For the text-containing cell, return its midpoint in (x, y) coordinate format. 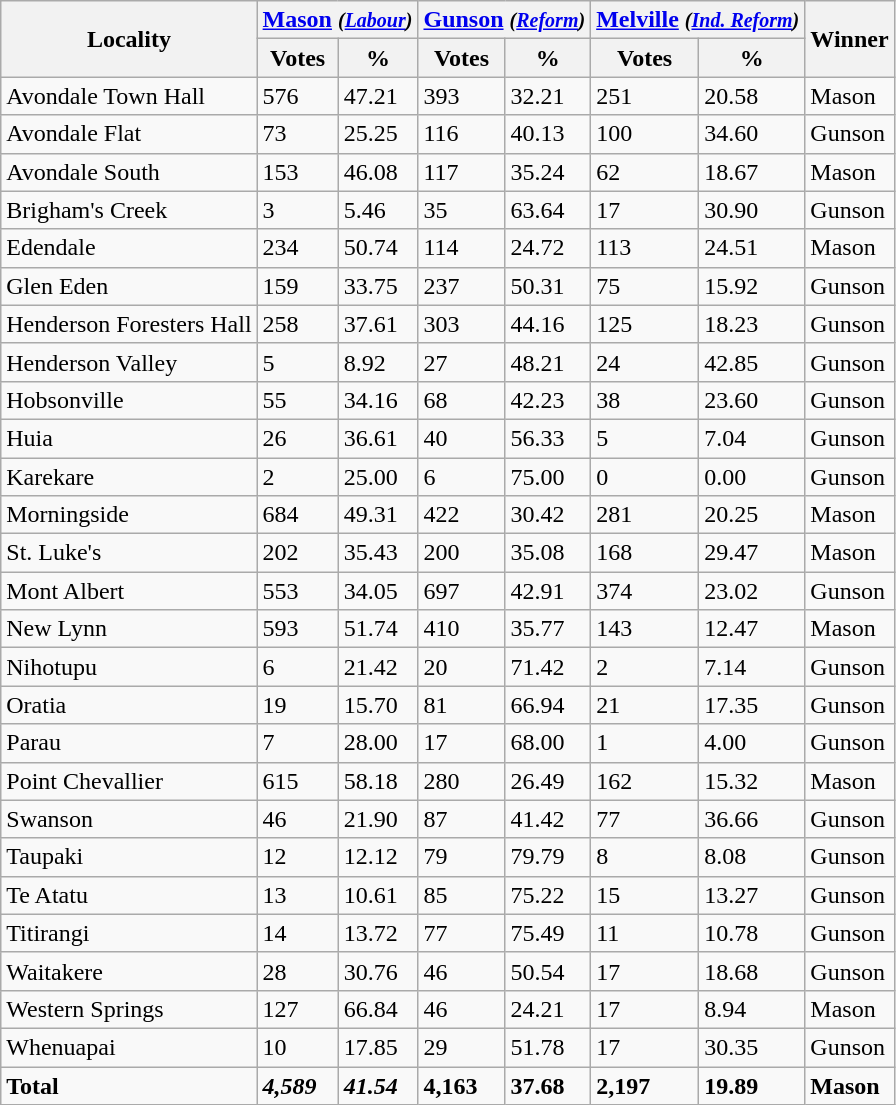
35.08 (548, 553)
Henderson Foresters Hall (129, 324)
13.72 (378, 933)
3 (298, 210)
81 (462, 705)
46.08 (378, 172)
40 (462, 438)
68 (462, 400)
Swanson (129, 819)
0.00 (752, 477)
41.42 (548, 819)
15.92 (752, 286)
Parau (129, 743)
58.18 (378, 781)
1 (645, 743)
Total (129, 1085)
553 (298, 591)
281 (645, 515)
10.61 (378, 895)
19.89 (752, 1085)
24.72 (548, 248)
25.25 (378, 134)
127 (298, 1009)
36.61 (378, 438)
162 (645, 781)
75.22 (548, 895)
Mason (Labour) (338, 20)
63.64 (548, 210)
Huia (129, 438)
113 (645, 248)
15.32 (752, 781)
Brigham's Creek (129, 210)
Whenuapai (129, 1047)
21 (645, 705)
697 (462, 591)
28.00 (378, 743)
37.61 (378, 324)
143 (645, 629)
13 (298, 895)
24.21 (548, 1009)
17.35 (752, 705)
Titirangi (129, 933)
Morningside (129, 515)
200 (462, 553)
79 (462, 857)
23.60 (752, 400)
593 (298, 629)
234 (298, 248)
41.54 (378, 1085)
47.21 (378, 96)
10.78 (752, 933)
12.47 (752, 629)
27 (462, 362)
30.90 (752, 210)
48.21 (548, 362)
85 (462, 895)
36.66 (752, 819)
30.35 (752, 1047)
21.42 (378, 667)
0 (645, 477)
51.78 (548, 1047)
615 (298, 781)
20.58 (752, 96)
7 (298, 743)
159 (298, 286)
26 (298, 438)
66.94 (548, 705)
15 (645, 895)
Henderson Valley (129, 362)
422 (462, 515)
Avondale Flat (129, 134)
4.00 (752, 743)
5.46 (378, 210)
14 (298, 933)
42.85 (752, 362)
34.60 (752, 134)
24 (645, 362)
8 (645, 857)
Waitakere (129, 971)
Avondale Town Hall (129, 96)
50.31 (548, 286)
56.33 (548, 438)
576 (298, 96)
42.91 (548, 591)
13.27 (752, 895)
Gunson (Reform) (504, 20)
30.76 (378, 971)
35.77 (548, 629)
Te Atatu (129, 895)
24.51 (752, 248)
114 (462, 248)
374 (645, 591)
75.00 (548, 477)
Karekare (129, 477)
4,163 (462, 1085)
303 (462, 324)
23.02 (752, 591)
4,589 (298, 1085)
10 (298, 1047)
Point Chevallier (129, 781)
12 (298, 857)
50.74 (378, 248)
71.42 (548, 667)
202 (298, 553)
258 (298, 324)
87 (462, 819)
100 (645, 134)
20.25 (752, 515)
Avondale South (129, 172)
68.00 (548, 743)
34.16 (378, 400)
117 (462, 172)
Nihotupu (129, 667)
116 (462, 134)
49.31 (378, 515)
32.21 (548, 96)
33.75 (378, 286)
New Lynn (129, 629)
34.05 (378, 591)
153 (298, 172)
35 (462, 210)
Mont Albert (129, 591)
168 (645, 553)
11 (645, 933)
38 (645, 400)
66.84 (378, 1009)
75 (645, 286)
St. Luke's (129, 553)
42.23 (548, 400)
410 (462, 629)
Edendale (129, 248)
44.16 (548, 324)
35.24 (548, 172)
20 (462, 667)
15.70 (378, 705)
8.08 (752, 857)
19 (298, 705)
Melville (Ind. Reform) (698, 20)
75.49 (548, 933)
Glen Eden (129, 286)
280 (462, 781)
237 (462, 286)
18.23 (752, 324)
18.68 (752, 971)
Taupaki (129, 857)
17.85 (378, 1047)
30.42 (548, 515)
2,197 (645, 1085)
Hobsonville (129, 400)
7.04 (752, 438)
55 (298, 400)
29.47 (752, 553)
18.67 (752, 172)
7.14 (752, 667)
37.68 (548, 1085)
125 (645, 324)
8.94 (752, 1009)
26.49 (548, 781)
Oratia (129, 705)
25.00 (378, 477)
62 (645, 172)
51.74 (378, 629)
12.12 (378, 857)
21.90 (378, 819)
251 (645, 96)
50.54 (548, 971)
35.43 (378, 553)
8.92 (378, 362)
73 (298, 134)
Winner (850, 39)
29 (462, 1047)
28 (298, 971)
684 (298, 515)
393 (462, 96)
Western Springs (129, 1009)
40.13 (548, 134)
Locality (129, 39)
79.79 (548, 857)
